Return the (x, y) coordinate for the center point of the cell that contains the specified text.  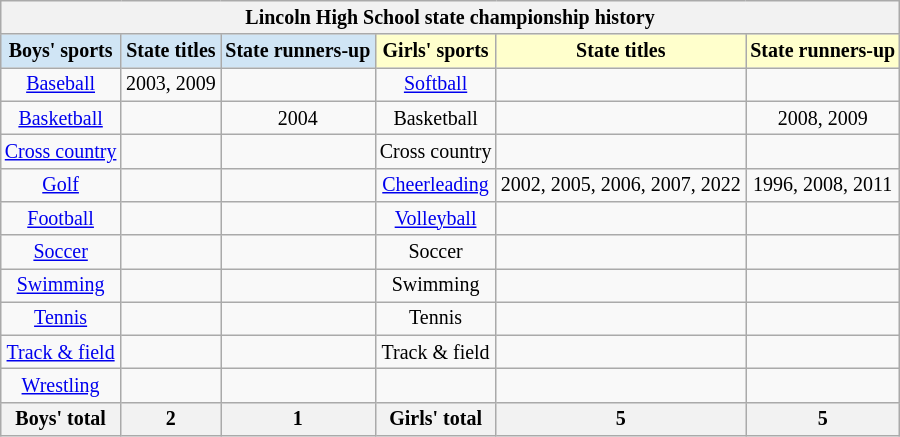
Wrestling (60, 386)
2003, 2009 (170, 84)
Boys' sports (60, 52)
Softball (436, 84)
2008, 2009 (823, 118)
2 (170, 420)
Girls' sports (436, 52)
Baseball (60, 84)
Boys' total (60, 420)
Girls' total (436, 420)
1 (298, 420)
Lincoln High School state championship history (450, 18)
Volleyball (436, 218)
2004 (298, 118)
Golf (60, 184)
1996, 2008, 2011 (823, 184)
Football (60, 218)
Cheerleading (436, 184)
2002, 2005, 2006, 2007, 2022 (620, 184)
